Identify which cell holds the provided text, then report its (X, Y) central coordinate. 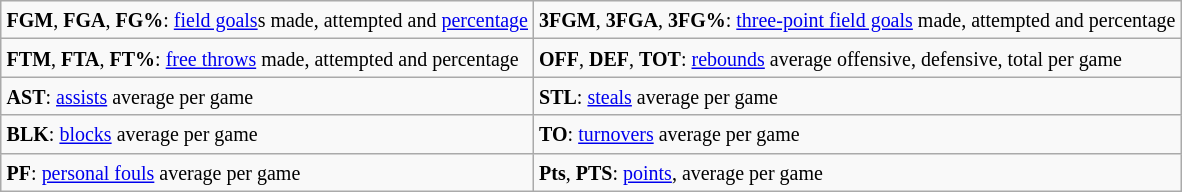
STL: steals average per game (858, 96)
FTM, FTA, FT%: free throws made, attempted and percentage (267, 58)
TO: turnovers average per game (858, 134)
AST: assists average per game (267, 96)
3FGM, 3FGA, 3FG%: three-point field goals made, attempted and percentage (858, 20)
OFF, DEF, TOT: rebounds average offensive, defensive, total per game (858, 58)
FGM, FGA, FG%: field goalss made, attempted and percentage (267, 20)
BLK: blocks average per game (267, 134)
PF: personal fouls average per game (267, 172)
Pts, PTS: points, average per game (858, 172)
